Search for the cell housing the specified text and yield its [x, y] center coordinate. 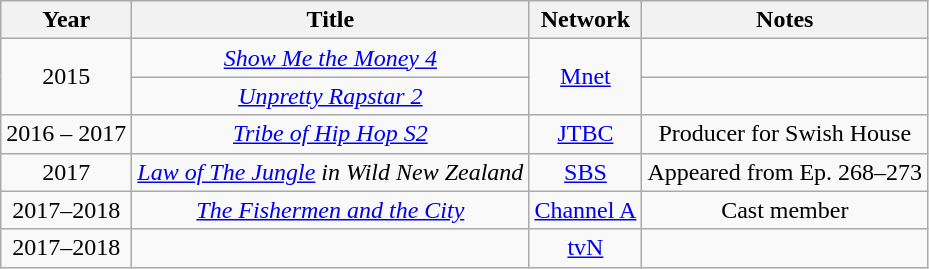
Producer for Swish House [785, 134]
2017 [66, 172]
Cast member [785, 210]
2016 – 2017 [66, 134]
Show Me the Money 4 [330, 58]
SBS [586, 172]
Law of The Jungle in Wild New Zealand [330, 172]
Year [66, 20]
Notes [785, 20]
JTBC [586, 134]
Network [586, 20]
2015 [66, 77]
Tribe of Hip Hop S2 [330, 134]
Mnet [586, 77]
Title [330, 20]
tvN [586, 248]
Channel A [586, 210]
The Fishermen and the City [330, 210]
Appeared from Ep. 268–273 [785, 172]
Unpretty Rapstar 2 [330, 96]
